Identify which cell holds the provided text, then report its (X, Y) central coordinate. 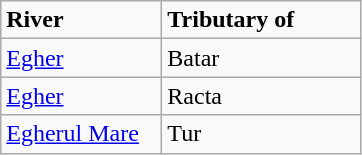
Tributary of (262, 20)
River (82, 20)
Egherul Mare (82, 134)
Batar (262, 58)
Tur (262, 134)
Racta (262, 96)
